Detect which cell encompasses the target text, then output its (X, Y) center coordinate. 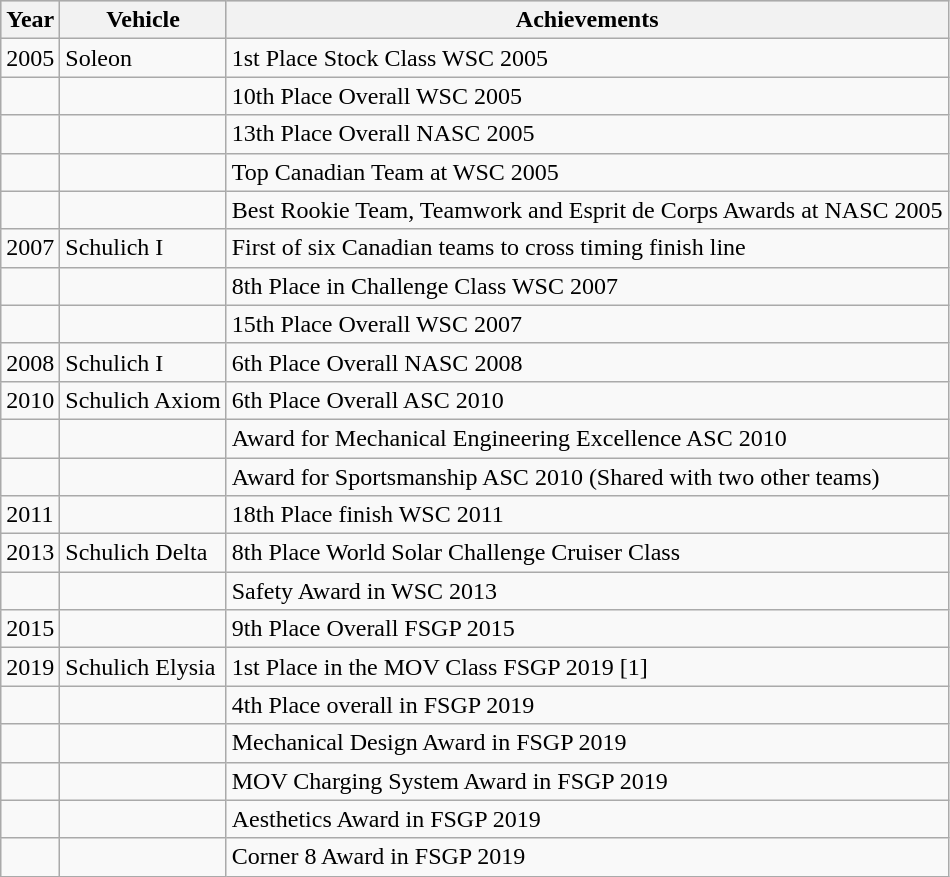
Award for Sportsmanship ASC 2010 (Shared with two other teams) (587, 477)
9th Place Overall FSGP 2015 (587, 629)
Best Rookie Team, Teamwork and Esprit de Corps Awards at NASC 2005 (587, 210)
Schulich Axiom (143, 400)
Schulich Delta (143, 553)
6th Place Overall ASC 2010 (587, 400)
2011 (30, 515)
Safety Award in WSC 2013 (587, 591)
1st Place Stock Class WSC 2005 (587, 58)
10th Place Overall WSC 2005 (587, 96)
4th Place overall in FSGP 2019 (587, 705)
18th Place finish WSC 2011 (587, 515)
2005 (30, 58)
2008 (30, 362)
Achievements (587, 20)
2019 (30, 667)
8th Place in Challenge Class WSC 2007 (587, 286)
2007 (30, 248)
Soleon (143, 58)
2010 (30, 400)
MOV Charging System Award in FSGP 2019 (587, 781)
2013 (30, 553)
Corner 8 Award in FSGP 2019 (587, 857)
Aesthetics Award in FSGP 2019 (587, 819)
Year (30, 20)
13th Place Overall NASC 2005 (587, 134)
15th Place Overall WSC 2007 (587, 324)
8th Place World Solar Challenge Cruiser Class (587, 553)
2015 (30, 629)
Mechanical Design Award in FSGP 2019 (587, 743)
Award for Mechanical Engineering Excellence ASC 2010 (587, 438)
6th Place Overall NASC 2008 (587, 362)
Top Canadian Team at WSC 2005 (587, 172)
1st Place in the MOV Class FSGP 2019 [1] (587, 667)
Schulich Elysia (143, 667)
Vehicle (143, 20)
First of six Canadian teams to cross timing finish line (587, 248)
